Return the (x, y) coordinate for the center point of the cell that contains the specified text.  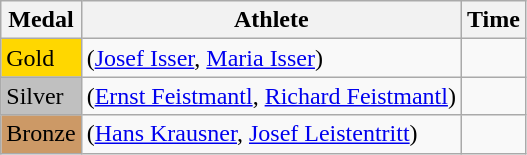
Medal (41, 20)
Gold (41, 58)
Time (493, 20)
Silver (41, 96)
Athlete (271, 20)
(Josef Isser, Maria Isser) (271, 58)
Bronze (41, 134)
(Hans Krausner, Josef Leistentritt) (271, 134)
(Ernst Feistmantl, Richard Feistmantl) (271, 96)
